Determine the (x, y) coordinate at the center of the cell enclosing the given text.  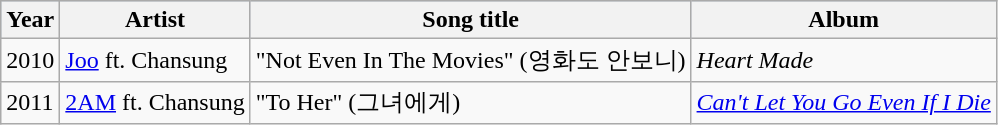
2AM ft. Chansung (155, 102)
Artist (155, 20)
Year (30, 20)
Joo ft. Chansung (155, 60)
Song title (470, 20)
"To Her" (그녀에게) (470, 102)
Album (844, 20)
2011 (30, 102)
2010 (30, 60)
Heart Made (844, 60)
"Not Even In The Movies" (영화도 안보니) (470, 60)
Can't Let You Go Even If I Die (844, 102)
